From the cell containing the given text, extract its center point as (X, Y) coordinate. 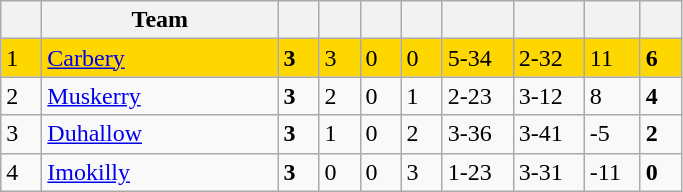
Imokilly (160, 172)
Team (160, 20)
5-34 (478, 58)
1-23 (478, 172)
8 (612, 96)
6 (660, 58)
2-32 (548, 58)
Muskerry (160, 96)
Duhallow (160, 134)
11 (612, 58)
3-12 (548, 96)
Carbery (160, 58)
-11 (612, 172)
3-31 (548, 172)
3-36 (478, 134)
3-41 (548, 134)
2-23 (478, 96)
-5 (612, 134)
